Identify which cell holds the provided text, then report its (x, y) central coordinate. 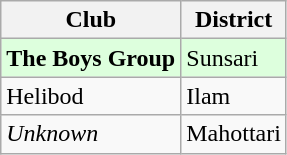
The Boys Group (91, 58)
Ilam (234, 96)
Sunsari (234, 58)
Mahottari (234, 134)
District (234, 20)
Unknown (91, 134)
Helibod (91, 96)
Club (91, 20)
